Detect which cell encompasses the target text, then output its (X, Y) center coordinate. 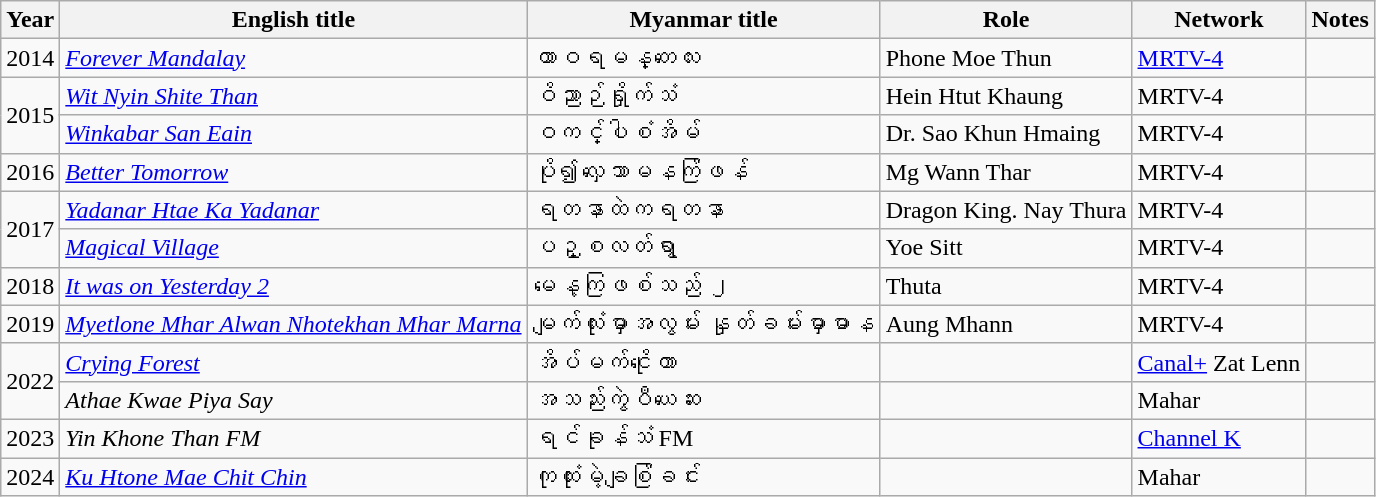
ထာဝရမန္တလေး (704, 58)
Yin Khone Than FM (294, 438)
2023 (30, 438)
2022 (30, 381)
ဝိညာဉ်ရှိုက်သံ (704, 96)
Myetlone Mhar Alwan Nhotekhan Mhar Marna (294, 324)
ဝင်္ကပါစံအိမ် (704, 134)
Myanmar title (704, 20)
Year (30, 20)
2015 (30, 115)
မနေ့ကဖြစ်သည် ၂ (704, 286)
Hein Htut Khaung (1006, 96)
2016 (30, 172)
Magical Village (294, 248)
Yoe Sitt (1006, 248)
2017 (30, 229)
Athae Kwae Piya Say (294, 400)
Thuta (1006, 286)
Phone Moe Thun (1006, 58)
အိပ်မက်ငိုတော (704, 362)
Channel K (1219, 438)
မျက်လုံးမှာအလွမ်း နှုတ်ခမ်းမှာမာန (704, 324)
Ku Htone Mae Chit Chin (294, 477)
2018 (30, 286)
Mg Wann Thar (1006, 172)
ပို၍လှသောမနက်ဖြန် (704, 172)
Winkabar San Eain (294, 134)
Notes (1340, 20)
ရင်ခုန်သံ FM (704, 438)
Aung Mhann (1006, 324)
2019 (30, 324)
2024 (30, 477)
Network (1219, 20)
ပဉ္စလတ်ရွာ (704, 248)
Canal+ Zat Lenn (1219, 362)
English title (294, 20)
ရတနာထဲကရတနာ (704, 210)
2014 (30, 58)
Forever Mandalay (294, 58)
Yadanar Htae Ka Yadanar (294, 210)
Dr. Sao Khun Hmaing (1006, 134)
Role (1006, 20)
It was on Yesterday 2 (294, 286)
Better Tomorrow (294, 172)
Dragon King. Nay Thura (1006, 210)
အသည်းကွဲပီယဆေး (704, 400)
Wit Nyin Shite Than (294, 96)
ကုထုံးမဲ့ချစ်ခြင်း (704, 477)
Crying Forest (294, 362)
